Determine the [x, y] coordinate at the center of the cell enclosing the given text.  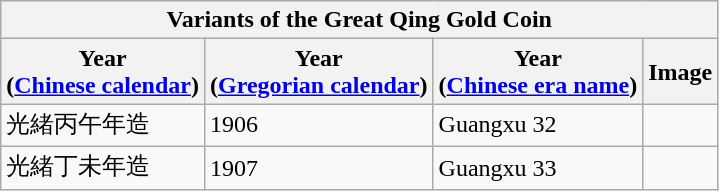
光緒丙午年造 [103, 126]
1906 [318, 126]
Guangxu 33 [538, 168]
1907 [318, 168]
Guangxu 32 [538, 126]
Year(Gregorian calendar) [318, 72]
Image [680, 72]
Year(Chinese era name) [538, 72]
Year(Chinese calendar) [103, 72]
光緒丁未年造 [103, 168]
Variants of the Great Qing Gold Coin [360, 20]
